Determine the [x, y] coordinate at the center of the cell enclosing the given text.  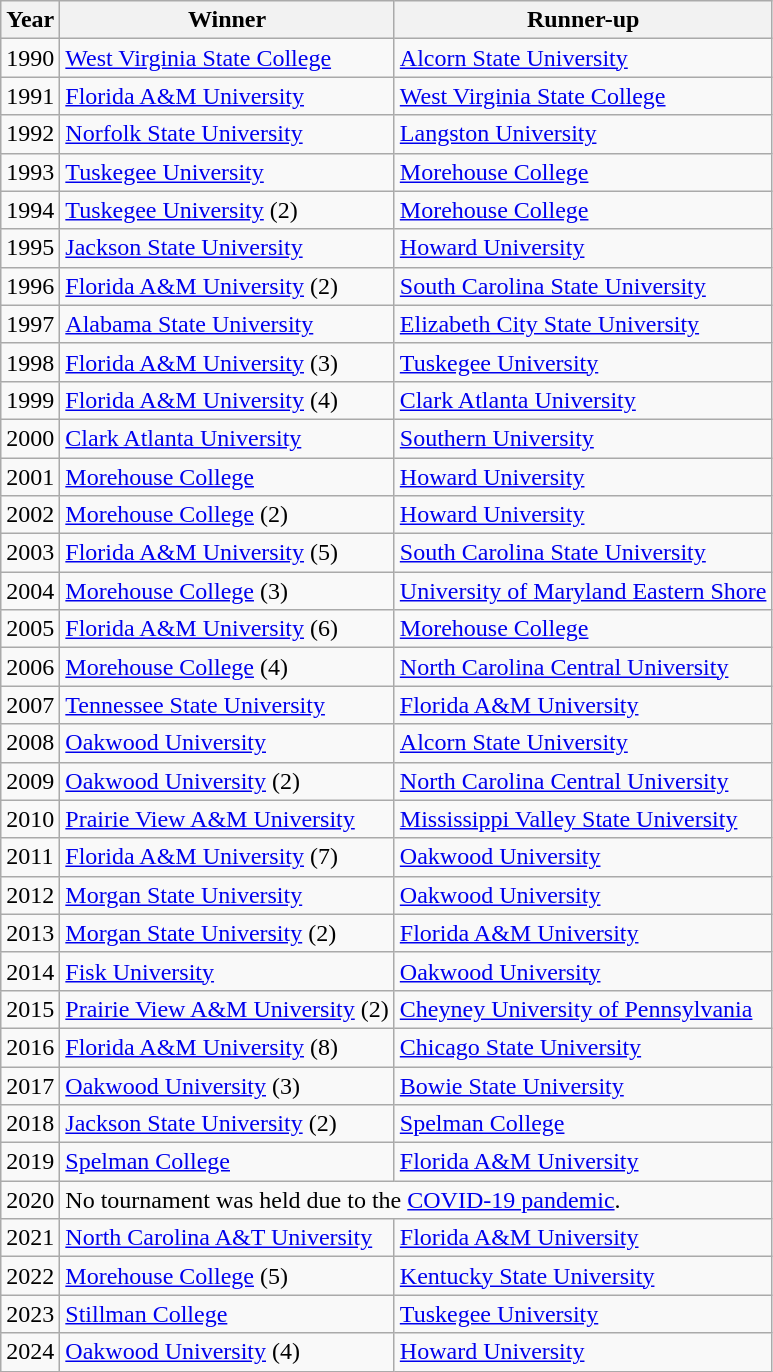
2012 [30, 895]
2003 [30, 553]
Kentucky State University [583, 1276]
2000 [30, 438]
1993 [30, 172]
1998 [30, 362]
2023 [30, 1314]
2017 [30, 1085]
Mississippi Valley State University [583, 819]
2020 [30, 1200]
Morgan State University [227, 895]
Tuskegee University (2) [227, 210]
North Carolina A&T University [227, 1238]
2007 [30, 705]
2015 [30, 1009]
1990 [30, 58]
Runner-up [583, 20]
Cheyney University of Pennsylvania [583, 1009]
Morehouse College (4) [227, 667]
Jackson State University [227, 248]
2011 [30, 857]
Morehouse College (3) [227, 591]
2009 [30, 781]
Southern University [583, 438]
2013 [30, 933]
Morehouse College (2) [227, 515]
No tournament was held due to the COVID-19 pandemic. [416, 1200]
Oakwood University (3) [227, 1085]
1992 [30, 134]
2008 [30, 743]
Oakwood University (4) [227, 1352]
Florida A&M University (6) [227, 629]
1994 [30, 210]
Norfolk State University [227, 134]
2024 [30, 1352]
2005 [30, 629]
Langston University [583, 134]
Florida A&M University (4) [227, 400]
Florida A&M University (8) [227, 1047]
1991 [30, 96]
Prairie View A&M University (2) [227, 1009]
Florida A&M University (5) [227, 553]
Elizabeth City State University [583, 324]
2018 [30, 1124]
Alabama State University [227, 324]
University of Maryland Eastern Shore [583, 591]
Tennessee State University [227, 705]
2006 [30, 667]
1999 [30, 400]
Prairie View A&M University [227, 819]
Winner [227, 20]
Chicago State University [583, 1047]
Florida A&M University (7) [227, 857]
2004 [30, 591]
2014 [30, 971]
2019 [30, 1162]
Florida A&M University (3) [227, 362]
2021 [30, 1238]
2001 [30, 477]
2016 [30, 1047]
2010 [30, 819]
2022 [30, 1276]
Stillman College [227, 1314]
Morehouse College (5) [227, 1276]
2002 [30, 515]
Morgan State University (2) [227, 933]
1995 [30, 248]
1997 [30, 324]
Bowie State University [583, 1085]
Year [30, 20]
Fisk University [227, 971]
1996 [30, 286]
Florida A&M University (2) [227, 286]
Oakwood University (2) [227, 781]
Jackson State University (2) [227, 1124]
